Provide the (X, Y) coordinate of the cell's center where the given text is located.  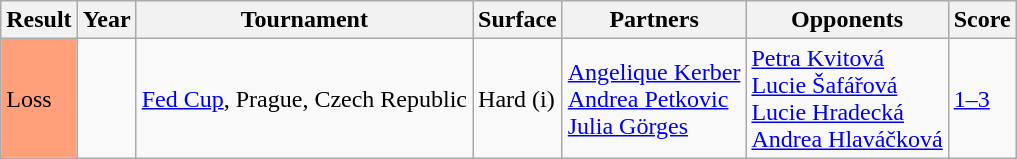
Surface (518, 20)
Partners (654, 20)
Fed Cup, Prague, Czech Republic (304, 98)
Loss (39, 98)
1–3 (982, 98)
Opponents (847, 20)
Year (106, 20)
Result (39, 20)
Hard (i) (518, 98)
Score (982, 20)
Tournament (304, 20)
Petra Kvitová Lucie Šafářová Lucie Hradecká Andrea Hlaváčková (847, 98)
Angelique Kerber Andrea Petkovic Julia Görges (654, 98)
